Identify which cell holds the provided text, then report its [x, y] central coordinate. 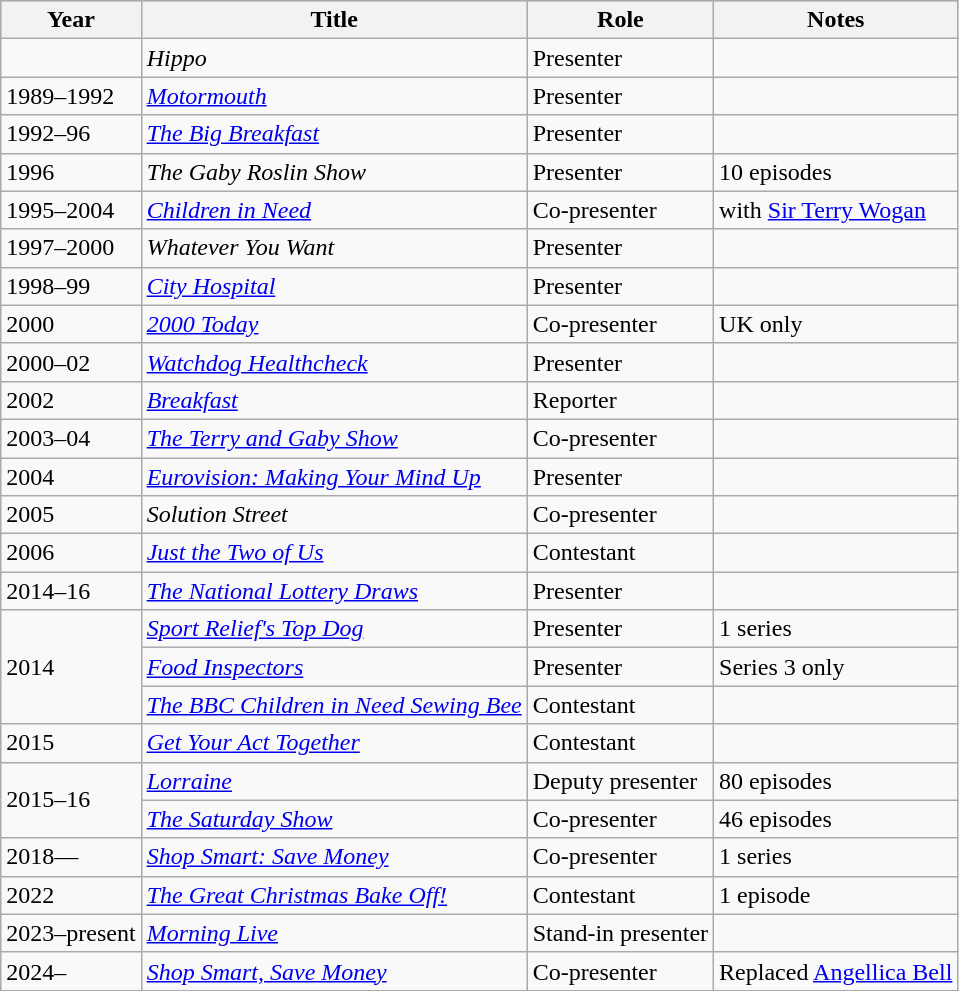
1 episode [836, 895]
Deputy presenter [620, 781]
Shop Smart: Save Money [334, 857]
1998–99 [71, 286]
Morning Live [334, 933]
1997–2000 [71, 248]
Motormouth [334, 96]
Title [334, 20]
1992–96 [71, 134]
1996 [71, 172]
46 episodes [836, 819]
The National Lottery Draws [334, 591]
Watchdog Healthcheck [334, 362]
2022 [71, 895]
2018— [71, 857]
Food Inspectors [334, 667]
Eurovision: Making Your Mind Up [334, 477]
2015 [71, 743]
Stand-in presenter [620, 933]
City Hospital [334, 286]
2014 [71, 667]
Just the Two of Us [334, 553]
10 episodes [836, 172]
Get Your Act Together [334, 743]
Children in Need [334, 210]
Notes [836, 20]
Sport Relief's Top Dog [334, 629]
Solution Street [334, 515]
2014–16 [71, 591]
Replaced Angellica Bell [836, 971]
Series 3 only [836, 667]
Shop Smart, Save Money [334, 971]
1995–2004 [71, 210]
Role [620, 20]
Whatever You Want [334, 248]
with Sir Terry Wogan [836, 210]
2023–present [71, 933]
The Great Christmas Bake Off! [334, 895]
80 episodes [836, 781]
Hippo [334, 58]
Year [71, 20]
2004 [71, 477]
Lorraine [334, 781]
2003–04 [71, 438]
The Gaby Roslin Show [334, 172]
UK only [836, 324]
Breakfast [334, 400]
2005 [71, 515]
1989–1992 [71, 96]
2015–16 [71, 800]
2000 [71, 324]
The Big Breakfast [334, 134]
2006 [71, 553]
The BBC Children in Need Sewing Bee [334, 705]
The Saturday Show [334, 819]
2024– [71, 971]
2000 Today [334, 324]
Reporter [620, 400]
2002 [71, 400]
The Terry and Gaby Show [334, 438]
2000–02 [71, 362]
